Determine the [x, y] coordinate at the center of the cell enclosing the given text.  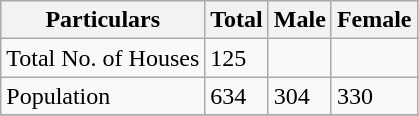
Particulars [103, 20]
Population [103, 96]
304 [300, 96]
Total No. of Houses [103, 58]
Total [237, 20]
125 [237, 58]
330 [374, 96]
634 [237, 96]
Male [300, 20]
Female [374, 20]
